Detect which cell encompasses the target text, then output its (x, y) center coordinate. 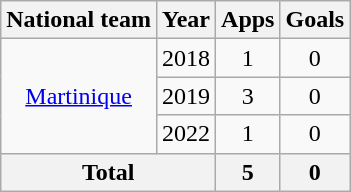
Goals (315, 20)
3 (248, 96)
2022 (186, 134)
2019 (186, 96)
Total (108, 172)
Apps (248, 20)
Martinique (79, 96)
2018 (186, 58)
National team (79, 20)
Year (186, 20)
5 (248, 172)
